Return (x, y) of the center of cell containing provided text 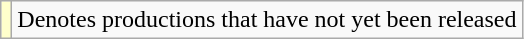
Denotes productions that have not yet been released (267, 20)
